Return (x, y) of the center of cell containing provided text 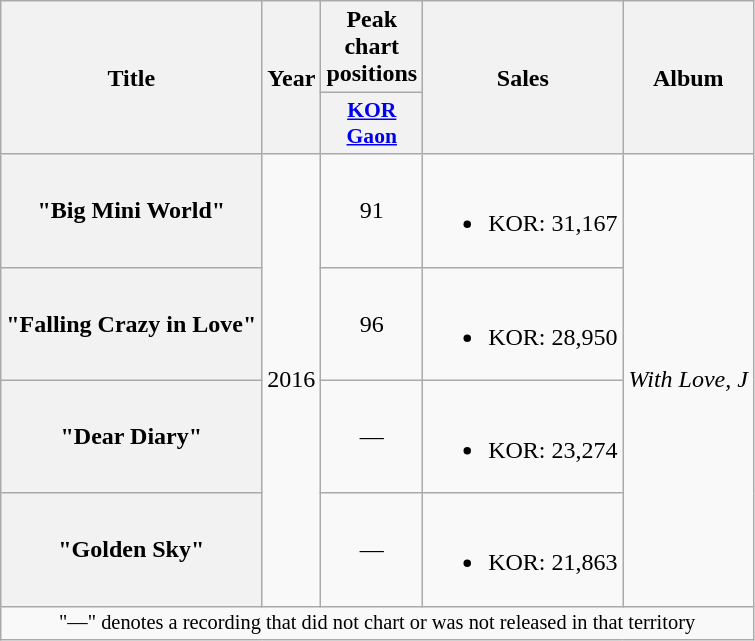
2016 (292, 380)
"Big Mini World" (132, 210)
KOR: 28,950 (523, 324)
Peak chartpositions (372, 47)
"Golden Sky" (132, 550)
91 (372, 210)
Year (292, 78)
Title (132, 78)
96 (372, 324)
KOR: 23,274 (523, 436)
Album (688, 78)
"Dear Diary" (132, 436)
"—" denotes a recording that did not chart or was not released in that territory (378, 623)
KORGaon (372, 124)
KOR: 21,863 (523, 550)
With Love, J (688, 380)
Sales (523, 78)
"Falling Crazy in Love" (132, 324)
KOR: 31,167 (523, 210)
